Capture the cell that displays the provided text and extract its [X, Y] central coordinate. 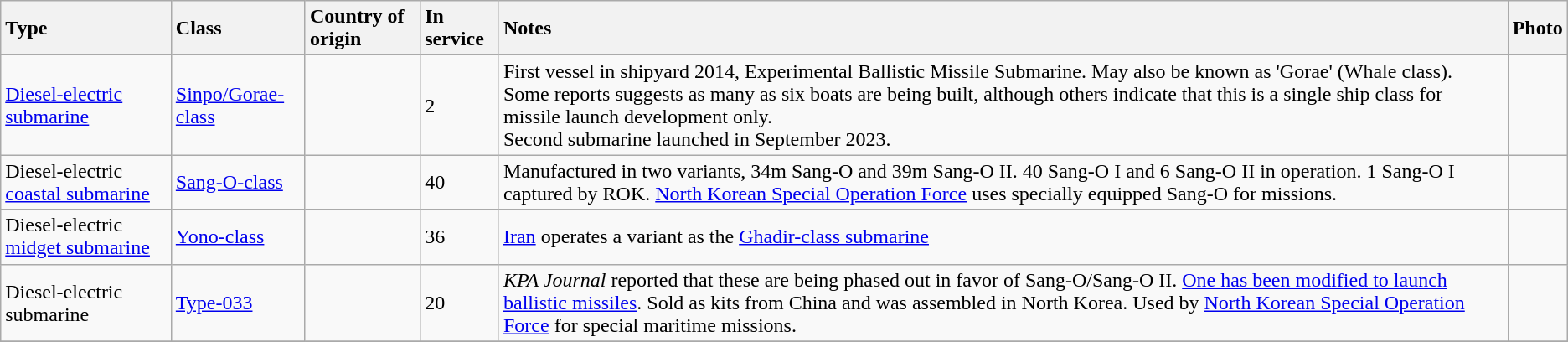
Photo [1538, 28]
Iran operates a variant as the Ghadir-class submarine [1003, 236]
2 [460, 106]
20 [460, 303]
Diesel-electric midget submarine [86, 236]
Sinpo/Gorae-class [238, 106]
Type [86, 28]
Country of origin [362, 28]
In service [460, 28]
36 [460, 236]
Diesel-electric coastal submarine [86, 183]
Notes [1003, 28]
40 [460, 183]
Sang-O-class [238, 183]
Class [238, 28]
Type-033 [238, 303]
Yono-class [238, 236]
